For the text-containing cell, return its midpoint in (x, y) coordinate format. 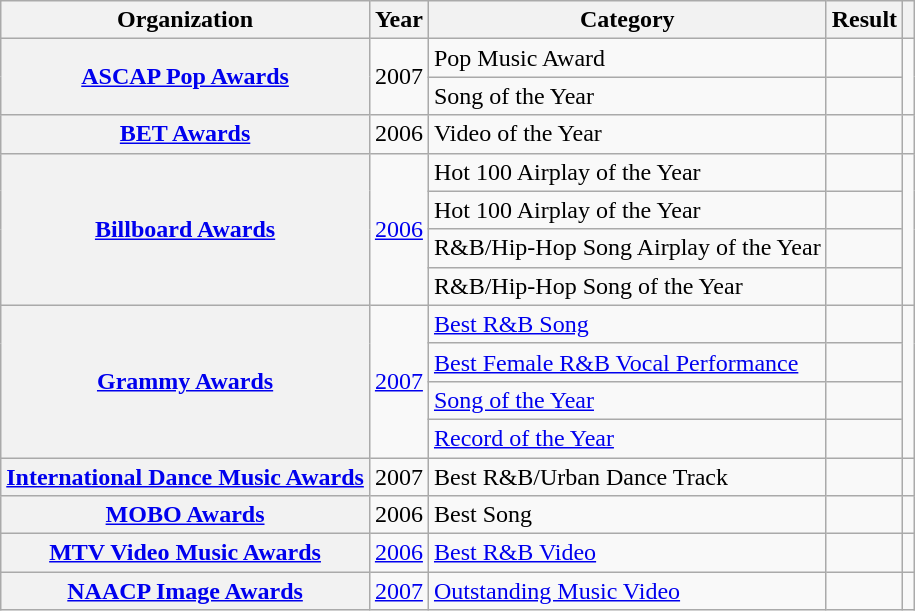
Grammy Awards (186, 381)
Record of the Year (627, 438)
Pop Music Award (627, 58)
Best R&B/Urban Dance Track (627, 477)
NAACP Image Awards (186, 591)
Video of the Year (627, 134)
MOBO Awards (186, 515)
Best Female R&B Vocal Performance (627, 362)
BET Awards (186, 134)
Organization (186, 20)
Result (864, 20)
Best Song (627, 515)
MTV Video Music Awards (186, 553)
R&B/Hip-Hop Song Airplay of the Year (627, 248)
R&B/Hip-Hop Song of the Year (627, 286)
Best R&B Song (627, 324)
ASCAP Pop Awards (186, 77)
Billboard Awards (186, 229)
Category (627, 20)
Best R&B Video (627, 553)
Outstanding Music Video (627, 591)
International Dance Music Awards (186, 477)
Year (398, 20)
